Determine the (x, y) coordinate at the center of the cell enclosing the given text.  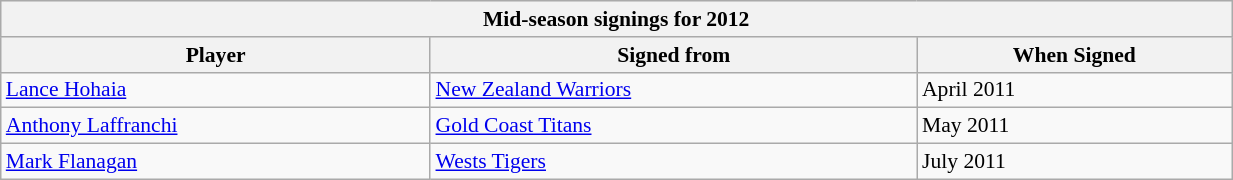
Wests Tigers (673, 162)
When Signed (1074, 55)
Anthony Laffranchi (216, 126)
April 2011 (1074, 90)
Mid-season signings for 2012 (616, 19)
New Zealand Warriors (673, 90)
Mark Flanagan (216, 162)
Gold Coast Titans (673, 126)
Player (216, 55)
May 2011 (1074, 126)
Lance Hohaia (216, 90)
July 2011 (1074, 162)
Signed from (673, 55)
